Capture the cell that displays the provided text and extract its [x, y] central coordinate. 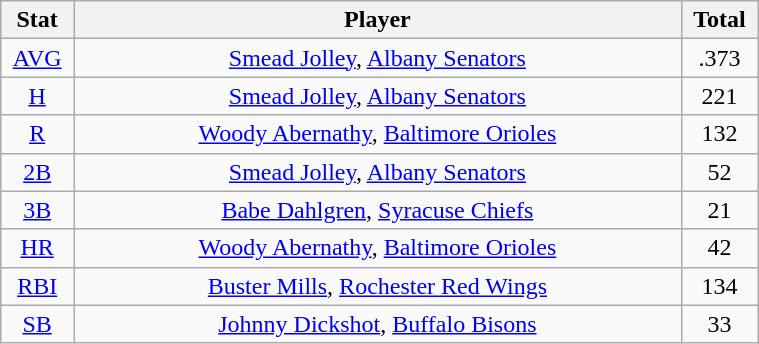
2B [38, 172]
.373 [719, 58]
SB [38, 324]
H [38, 96]
Total [719, 20]
21 [719, 210]
HR [38, 248]
134 [719, 286]
Babe Dahlgren, Syracuse Chiefs [378, 210]
Buster Mills, Rochester Red Wings [378, 286]
Johnny Dickshot, Buffalo Bisons [378, 324]
AVG [38, 58]
RBI [38, 286]
132 [719, 134]
52 [719, 172]
R [38, 134]
Player [378, 20]
221 [719, 96]
Stat [38, 20]
42 [719, 248]
3B [38, 210]
33 [719, 324]
